Provide the [X, Y] coordinate of the cell's center where the given text is located.  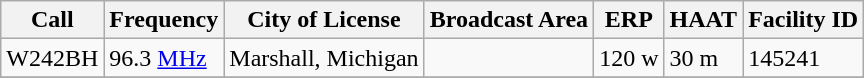
Marshall, Michigan [324, 58]
W242BH [52, 58]
Broadcast Area [509, 20]
Frequency [164, 20]
City of License [324, 20]
30 m [704, 58]
145241 [804, 58]
HAAT [704, 20]
ERP [629, 20]
Facility ID [804, 20]
120 w [629, 58]
Call [52, 20]
96.3 MHz [164, 58]
